Output the (X, Y) coordinate of the center of the cell containing the given text.  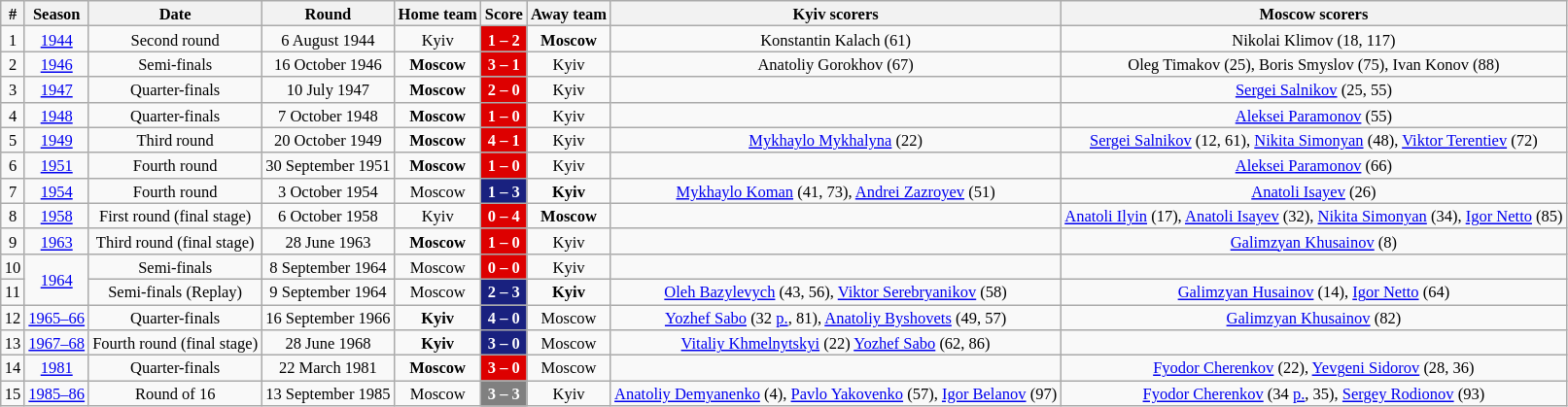
9 (14, 241)
Anatoli Isayev (26) (1313, 190)
14 (14, 368)
Round of 16 (175, 393)
30 September 1951 (328, 165)
0 – 0 (504, 266)
Date (175, 14)
1964 (56, 279)
# (14, 14)
8 (14, 216)
8 September 1964 (328, 266)
Anatoli Ilyin (17), Anatoli Isayev (32), Nikita Simonyan (34), Igor Netto (85) (1313, 216)
Oleg Timakov (25), Boris Smyslov (75), Ivan Konov (88) (1313, 64)
13 (14, 343)
1963 (56, 241)
Sergei Salnikov (25, 55) (1313, 89)
Kyiv scorers (836, 14)
Home team (437, 14)
1954 (56, 190)
Anatoliy Gorokhov (67) (836, 64)
28 June 1968 (328, 343)
1 – 2 (504, 39)
2 – 3 (504, 291)
1965–66 (56, 318)
4 – 0 (504, 318)
1947 (56, 89)
1951 (56, 165)
13 September 1985 (328, 393)
Oleh Bazylevych (43, 56), Viktor Serebryanikov (58) (836, 291)
20 October 1949 (328, 140)
1944 (56, 39)
22 March 1981 (328, 368)
1 – 3 (504, 190)
11 (14, 291)
Sergei Salnikov (12, 61), Nikita Simonyan (48), Viktor Terentiev (72) (1313, 140)
16 October 1946 (328, 64)
Fyodor Cherenkov (22), Yevgeni Sidorov (28, 36) (1313, 368)
0 – 4 (504, 216)
Third round (175, 140)
1985–86 (56, 393)
3 – 3 (504, 393)
7 October 1948 (328, 115)
Nikolai Klimov (18, 117) (1313, 39)
2 (14, 64)
1981 (56, 368)
Moscow scorers (1313, 14)
3 (14, 89)
3 October 1954 (328, 190)
Fyodor Cherenkov (34 p., 35), Sergey Rodionov (93) (1313, 393)
Galimzyan Husainov (14), Igor Netto (64) (1313, 291)
Aleksei Paramonov (55) (1313, 115)
1946 (56, 64)
Aleksei Paramonov (66) (1313, 165)
7 (14, 190)
Mykhaylo Mykhalyna (22) (836, 140)
1958 (56, 216)
15 (14, 393)
Season (56, 14)
1967–68 (56, 343)
Galimzyan Khusainov (82) (1313, 318)
4 – 1 (504, 140)
Third round (final stage) (175, 241)
Score (504, 14)
3 – 1 (504, 64)
1 (14, 39)
Konstantin Kalach (61) (836, 39)
2 – 0 (504, 89)
10 July 1947 (328, 89)
First round (final stage) (175, 216)
Fourth round (final stage) (175, 343)
16 September 1966 (328, 318)
Semi-finals (Replay) (175, 291)
Second round (175, 39)
Yozhef Sabo (32 p., 81), Anatoliy Byshovets (49, 57) (836, 318)
10 (14, 266)
12 (14, 318)
1948 (56, 115)
5 (14, 140)
Anatoliy Demyanenko (4), Pavlo Yakovenko (57), Igor Belanov (97) (836, 393)
6 (14, 165)
Mykhaylo Koman (41, 73), Andrei Zazroyev (51) (836, 190)
4 (14, 115)
Vitaliy Khmelnytskyi (22) Yozhef Sabo (62, 86) (836, 343)
Galimzyan Khusainov (8) (1313, 241)
Away team (569, 14)
Round (328, 14)
6 August 1944 (328, 39)
6 October 1958 (328, 216)
1949 (56, 140)
28 June 1963 (328, 241)
9 September 1964 (328, 291)
